Pinpoint the cell where the given text exists, returning its (x, y) midpoint coordinate. 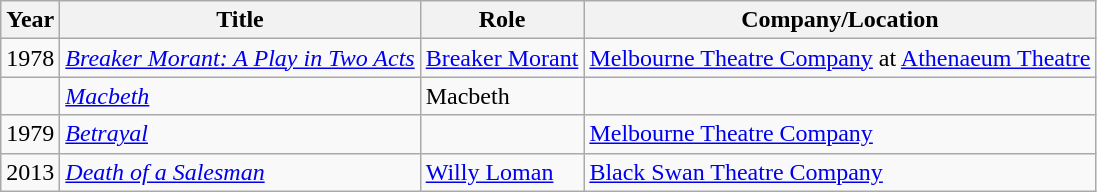
Death of a Salesman (240, 172)
Breaker Morant (502, 58)
Year (30, 20)
Breaker Morant: A Play in Two Acts (240, 58)
Black Swan Theatre Company (840, 172)
2013 (30, 172)
Role (502, 20)
1978 (30, 58)
Melbourne Theatre Company at Athenaeum Theatre (840, 58)
Melbourne Theatre Company (840, 134)
Willy Loman (502, 172)
Company/Location (840, 20)
Betrayal (240, 134)
Title (240, 20)
1979 (30, 134)
